Extract the [X, Y] coordinate from the center of the cell holding the provided text.  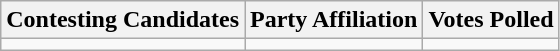
Party Affiliation [334, 20]
Contesting Candidates [123, 20]
Votes Polled [491, 20]
